Detect which cell encompasses the target text, then output its [x, y] center coordinate. 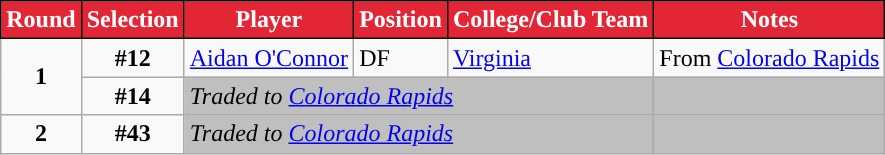
#14 [132, 96]
Position [401, 20]
From Colorado Rapids [770, 58]
#12 [132, 58]
Round [41, 20]
Notes [770, 20]
2 [41, 134]
#43 [132, 134]
Player [268, 20]
Selection [132, 20]
DF [401, 58]
1 [41, 77]
Virginia [550, 58]
College/Club Team [550, 20]
Aidan O'Connor [268, 58]
